Determine the [x, y] coordinate at the center of the cell enclosing the given text.  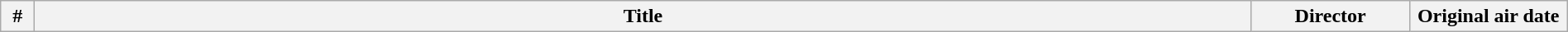
Original air date [1489, 16]
Title [643, 16]
Director [1330, 16]
# [18, 16]
